Return the (X, Y) coordinate for the center point of the cell that contains the specified text.  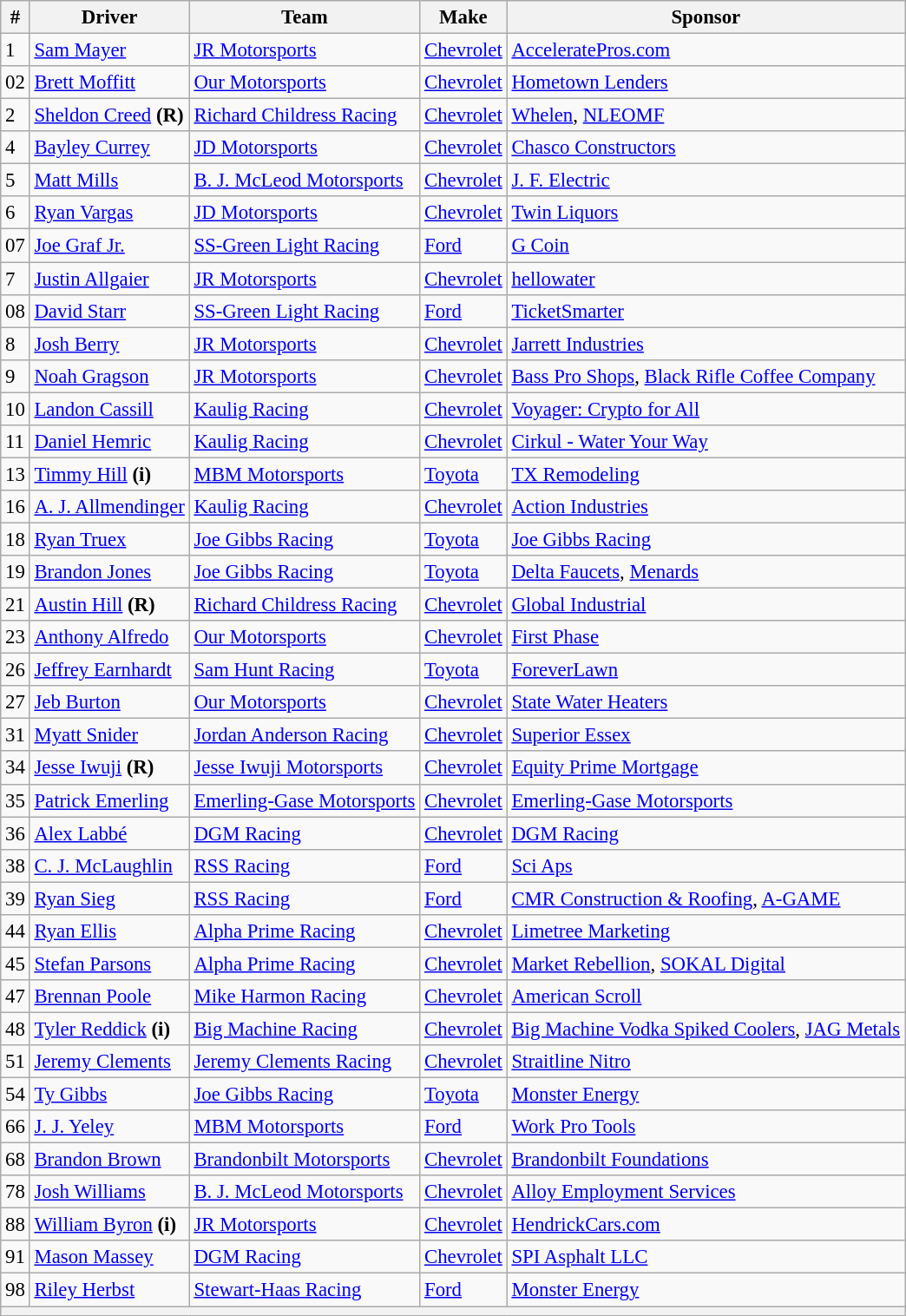
Jarrett Industries (706, 344)
Global Industrial (706, 605)
8 (16, 344)
08 (16, 311)
27 (16, 702)
Riley Herbst (109, 1290)
Daniel Hemric (109, 442)
Driver (109, 17)
Brandonbilt Motorsports (305, 1160)
Hometown Lenders (706, 82)
SPI Asphalt LLC (706, 1258)
Ryan Truex (109, 539)
Brandon Jones (109, 572)
Myatt Snider (109, 735)
4 (16, 148)
Ryan Ellis (109, 931)
Joe Graf Jr. (109, 246)
Stewart-Haas Racing (305, 1290)
AcceleratePros.com (706, 50)
45 (16, 964)
Alex Labbé (109, 833)
5 (16, 181)
Big Machine Vodka Spiked Coolers, JAG Metals (706, 1029)
Anthony Alfredo (109, 637)
13 (16, 474)
Mike Harmon Racing (305, 997)
Whelen, NLEOMF (706, 115)
Big Machine Racing (305, 1029)
Bass Pro Shops, Black Rifle Coffee Company (706, 376)
Make (463, 17)
2 (16, 115)
Sponsor (706, 17)
91 (16, 1258)
Ryan Sieg (109, 898)
Tyler Reddick (i) (109, 1029)
# (16, 17)
Josh Berry (109, 344)
G Coin (706, 246)
American Scroll (706, 997)
HendrickCars.com (706, 1225)
Chasco Constructors (706, 148)
Twin Liquors (706, 213)
Sam Mayer (109, 50)
44 (16, 931)
68 (16, 1160)
6 (16, 213)
Jesse Iwuji Motorsports (305, 768)
Patrick Emerling (109, 800)
Stefan Parsons (109, 964)
Voyager: Crypto for All (706, 409)
Brennan Poole (109, 997)
TicketSmarter (706, 311)
Sheldon Creed (R) (109, 115)
11 (16, 442)
51 (16, 1062)
66 (16, 1127)
19 (16, 572)
Jeremy Clements (109, 1062)
CMR Construction & Roofing, A-GAME (706, 898)
Sci Aps (706, 865)
Equity Prime Mortgage (706, 768)
Josh Williams (109, 1192)
Brandonbilt Foundations (706, 1160)
Jeb Burton (109, 702)
Bayley Currey (109, 148)
Jesse Iwuji (R) (109, 768)
C. J. McLaughlin (109, 865)
9 (16, 376)
54 (16, 1095)
98 (16, 1290)
39 (16, 898)
State Water Heaters (706, 702)
Action Industries (706, 507)
Ty Gibbs (109, 1095)
31 (16, 735)
88 (16, 1225)
TX Remodeling (706, 474)
18 (16, 539)
Sam Hunt Racing (305, 670)
Jordan Anderson Racing (305, 735)
23 (16, 637)
Landon Cassill (109, 409)
Justin Allgaier (109, 279)
Alloy Employment Services (706, 1192)
35 (16, 800)
47 (16, 997)
hellowater (706, 279)
Matt Mills (109, 181)
21 (16, 605)
J. F. Electric (706, 181)
A. J. Allmendinger (109, 507)
02 (16, 82)
Jeffrey Earnhardt (109, 670)
07 (16, 246)
Ryan Vargas (109, 213)
36 (16, 833)
J. J. Yeley (109, 1127)
16 (16, 507)
Mason Massey (109, 1258)
7 (16, 279)
Brandon Brown (109, 1160)
Team (305, 17)
38 (16, 865)
David Starr (109, 311)
Jeremy Clements Racing (305, 1062)
26 (16, 670)
Timmy Hill (i) (109, 474)
Market Rebellion, SOKAL Digital (706, 964)
10 (16, 409)
Straitline Nitro (706, 1062)
Brett Moffitt (109, 82)
48 (16, 1029)
Limetree Marketing (706, 931)
Austin Hill (R) (109, 605)
Work Pro Tools (706, 1127)
1 (16, 50)
ForeverLawn (706, 670)
Superior Essex (706, 735)
First Phase (706, 637)
78 (16, 1192)
Noah Gragson (109, 376)
William Byron (i) (109, 1225)
Cirkul - Water Your Way (706, 442)
34 (16, 768)
Delta Faucets, Menards (706, 572)
